Provide the [X, Y] coordinate of the cell's center where the given text is located.  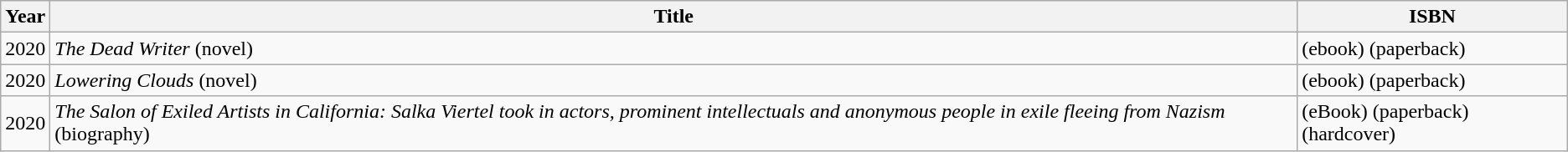
The Dead Writer (novel) [673, 48]
ISBN [1432, 17]
Title [673, 17]
(eBook) (paperback) (hardcover) [1432, 124]
Lowering Clouds (novel) [673, 80]
Year [25, 17]
